For the text-containing cell, return its midpoint in (x, y) coordinate format. 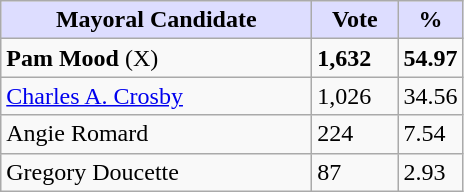
224 (355, 134)
Angie Romard (156, 134)
34.56 (430, 96)
2.93 (430, 172)
Charles A. Crosby (156, 96)
Mayoral Candidate (156, 20)
Pam Mood (X) (156, 58)
% (430, 20)
Vote (355, 20)
Gregory Doucette (156, 172)
54.97 (430, 58)
7.54 (430, 134)
1,026 (355, 96)
87 (355, 172)
1,632 (355, 58)
